From the cell containing the given text, extract its center point as [X, Y] coordinate. 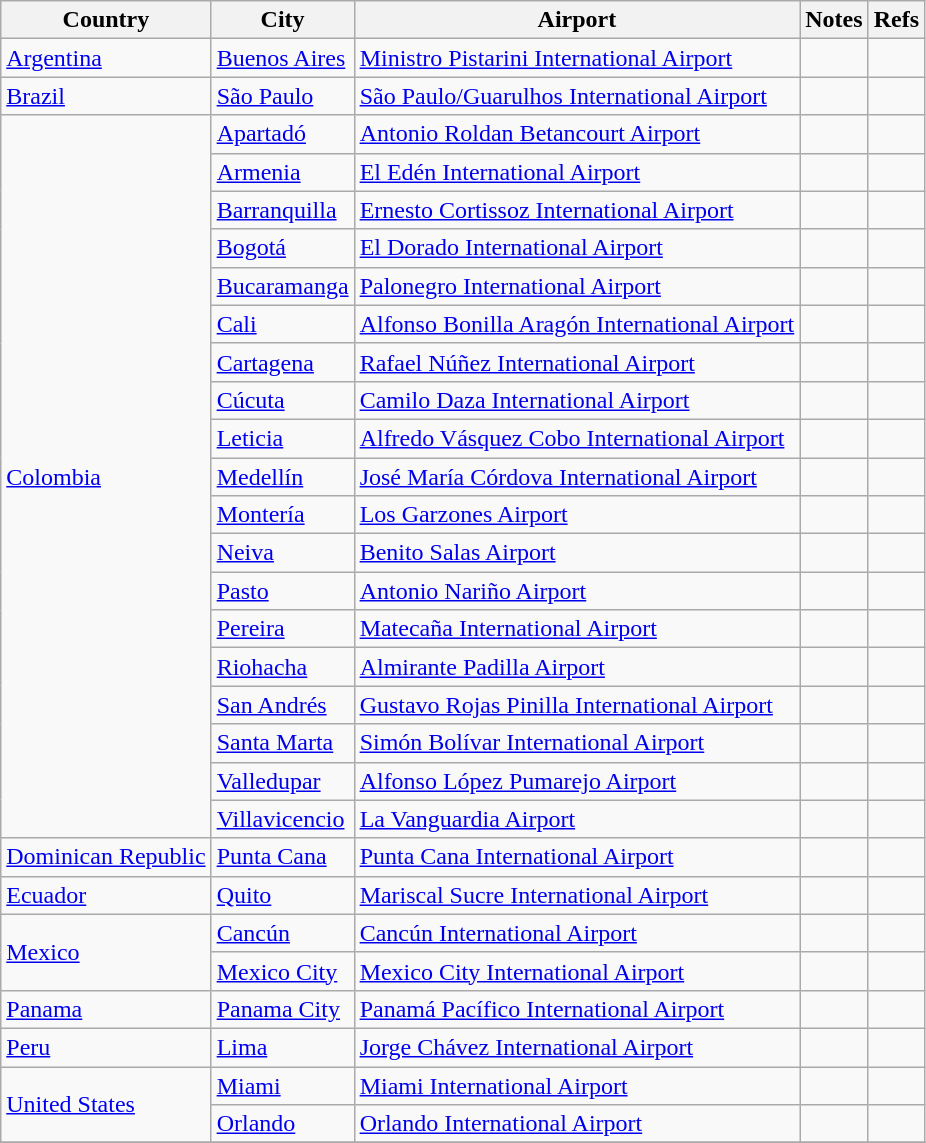
Cali [282, 324]
Cúcuta [282, 400]
Country [106, 20]
Colombia [106, 476]
Alfonso Bonilla Aragón International Airport [577, 324]
Peru [106, 1047]
Bucaramanga [282, 286]
Airport [577, 20]
Mexico [106, 952]
City [282, 20]
Miami International Airport [577, 1085]
Brazil [106, 96]
Orlando [282, 1124]
Matecaña International Airport [577, 629]
El Dorado International Airport [577, 248]
Gustavo Rojas Pinilla International Airport [577, 705]
Quito [282, 895]
Rafael Núñez International Airport [577, 362]
Alfonso López Pumarejo Airport [577, 781]
Villavicencio [282, 819]
Cancún [282, 933]
Santa Marta [282, 743]
Alfredo Vásquez Cobo International Airport [577, 438]
Ecuador [106, 895]
Refs [896, 20]
Montería [282, 515]
Ernesto Cortissoz International Airport [577, 210]
Panamá Pacífico International Airport [577, 1009]
Mexico City International Airport [577, 971]
Apartadó [282, 134]
Riohacha [282, 667]
São Paulo [282, 96]
São Paulo/Guarulhos International Airport [577, 96]
Camilo Daza International Airport [577, 400]
Punta Cana International Airport [577, 857]
Benito Salas Airport [577, 553]
United States [106, 1104]
Antonio Roldan Betancourt Airport [577, 134]
Dominican Republic [106, 857]
Orlando International Airport [577, 1124]
Armenia [282, 172]
Barranquilla [282, 210]
Los Garzones Airport [577, 515]
Almirante Padilla Airport [577, 667]
Cartagena [282, 362]
Miami [282, 1085]
El Edén International Airport [577, 172]
La Vanguardia Airport [577, 819]
Leticia [282, 438]
José María Córdova International Airport [577, 477]
Medellín [282, 477]
Notes [834, 20]
Valledupar [282, 781]
Panama City [282, 1009]
Lima [282, 1047]
Panama [106, 1009]
Mexico City [282, 971]
Jorge Chávez International Airport [577, 1047]
Cancún International Airport [577, 933]
Ministro Pistarini International Airport [577, 58]
Buenos Aires [282, 58]
Bogotá [282, 248]
Pasto [282, 591]
Pereira [282, 629]
Neiva [282, 553]
Simón Bolívar International Airport [577, 743]
Palonegro International Airport [577, 286]
San Andrés [282, 705]
Antonio Nariño Airport [577, 591]
Punta Cana [282, 857]
Argentina [106, 58]
Mariscal Sucre International Airport [577, 895]
